Determine the [X, Y] coordinate at the center of the cell enclosing the given text.  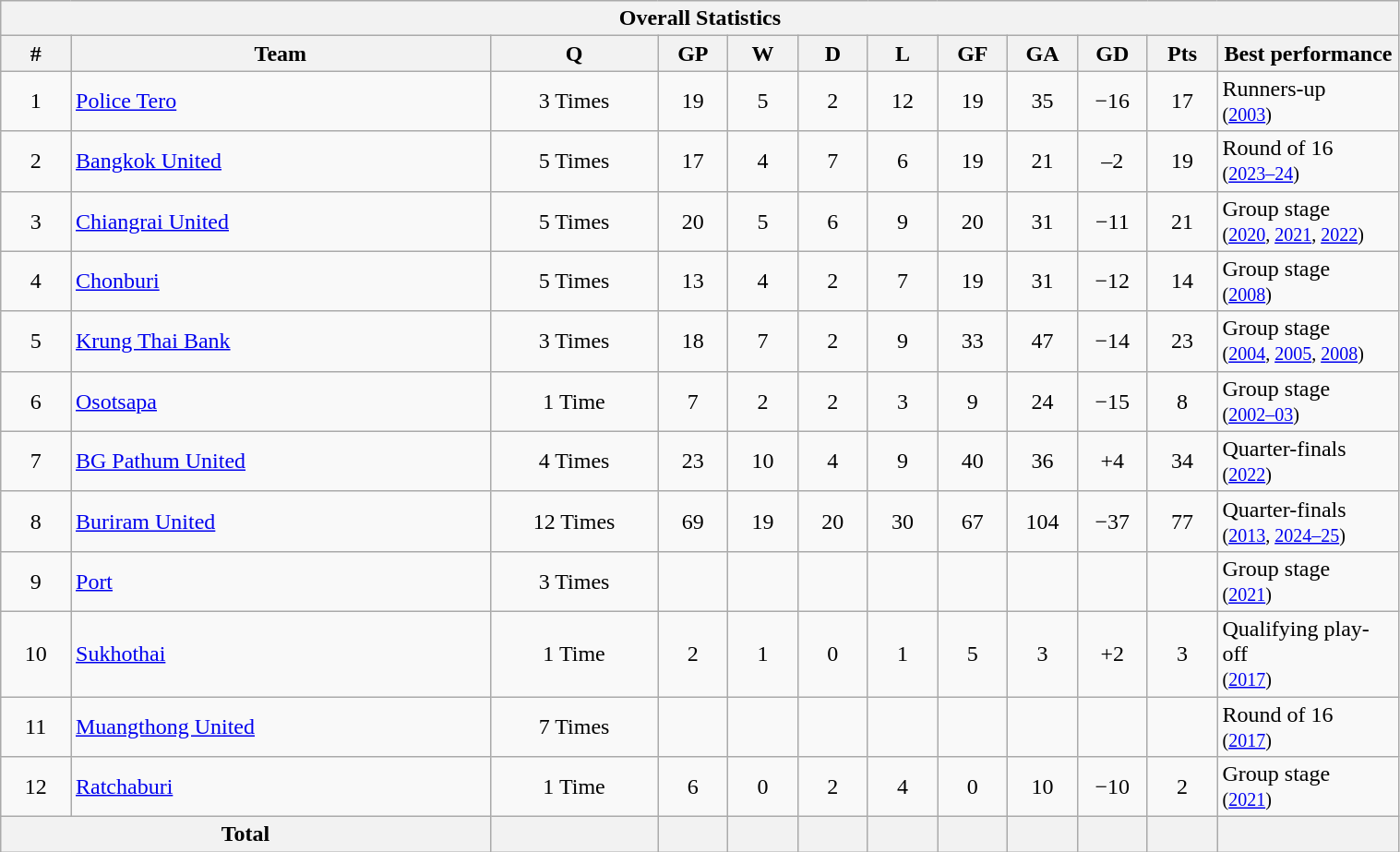
−16 [1112, 102]
+4 [1112, 462]
34 [1182, 462]
69 [693, 521]
30 [903, 521]
L [903, 54]
24 [1043, 401]
104 [1043, 521]
–2 [1112, 161]
13 [693, 281]
−10 [1112, 786]
−11 [1112, 222]
Sukhothai [281, 654]
GF [973, 54]
Group stage(2020, 2021, 2022) [1309, 222]
Total [245, 834]
12 Times [574, 521]
# [36, 54]
67 [973, 521]
Chonburi [281, 281]
Port [281, 582]
Osotsapa [281, 401]
GD [1112, 54]
47 [1043, 342]
GP [693, 54]
35 [1043, 102]
4 Times [574, 462]
Qualifying play-off(2017) [1309, 654]
36 [1043, 462]
Team [281, 54]
Chiangrai United [281, 222]
−12 [1112, 281]
Quarter-finals(2022) [1309, 462]
Q [574, 54]
14 [1182, 281]
Muangthong United [281, 726]
40 [973, 462]
Police Tero [281, 102]
Overall Statistics [700, 18]
Runners-up(2003) [1309, 102]
−15 [1112, 401]
Round of 16(2023–24) [1309, 161]
Group stage(2002–03) [1309, 401]
18 [693, 342]
Round of 16(2017) [1309, 726]
11 [36, 726]
D [832, 54]
Quarter-finals(2013, 2024–25) [1309, 521]
+2 [1112, 654]
Ratchaburi [281, 786]
GA [1043, 54]
Group stage(2004, 2005, 2008) [1309, 342]
Krung Thai Bank [281, 342]
33 [973, 342]
Best performance [1309, 54]
Pts [1182, 54]
7 Times [574, 726]
Buriram United [281, 521]
Group stage(2008) [1309, 281]
−14 [1112, 342]
−37 [1112, 521]
Bangkok United [281, 161]
BG Pathum United [281, 462]
W [763, 54]
77 [1182, 521]
